Determine the (X, Y) coordinate at the center of the cell enclosing the given text.  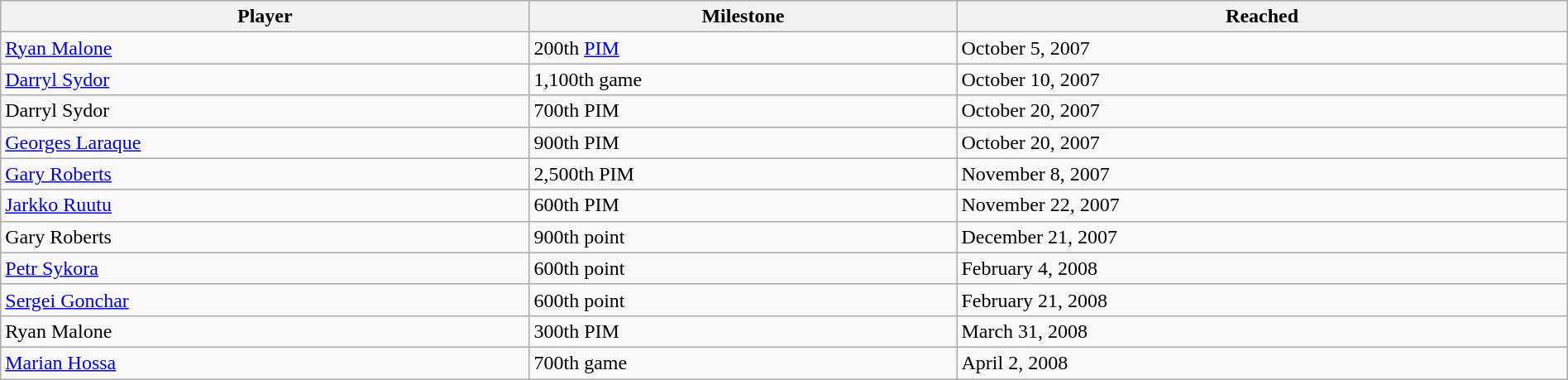
April 2, 2008 (1262, 363)
Georges Laraque (265, 142)
200th PIM (743, 48)
900th point (743, 237)
600th PIM (743, 205)
November 22, 2007 (1262, 205)
February 4, 2008 (1262, 268)
Sergei Gonchar (265, 300)
Jarkko Ruutu (265, 205)
900th PIM (743, 142)
700th game (743, 363)
Reached (1262, 17)
February 21, 2008 (1262, 300)
2,500th PIM (743, 174)
300th PIM (743, 331)
700th PIM (743, 111)
December 21, 2007 (1262, 237)
October 10, 2007 (1262, 79)
October 5, 2007 (1262, 48)
Petr Sykora (265, 268)
November 8, 2007 (1262, 174)
1,100th game (743, 79)
Milestone (743, 17)
Player (265, 17)
Marian Hossa (265, 363)
March 31, 2008 (1262, 331)
